Detect which cell encompasses the target text, then output its [x, y] center coordinate. 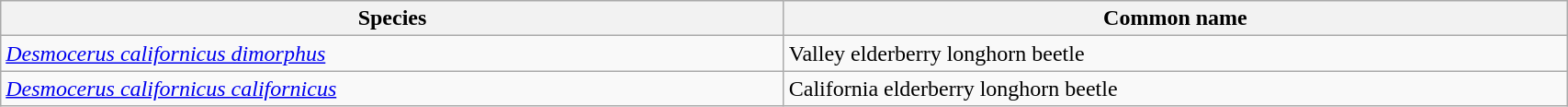
Valley elderberry longhorn beetle [1175, 53]
Desmocerus californicus californicus [392, 89]
California elderberry longhorn beetle [1175, 89]
Species [392, 18]
Common name [1175, 18]
Desmocerus californicus dimorphus [392, 53]
